Output the [X, Y] coordinate of the center of the cell containing the given text.  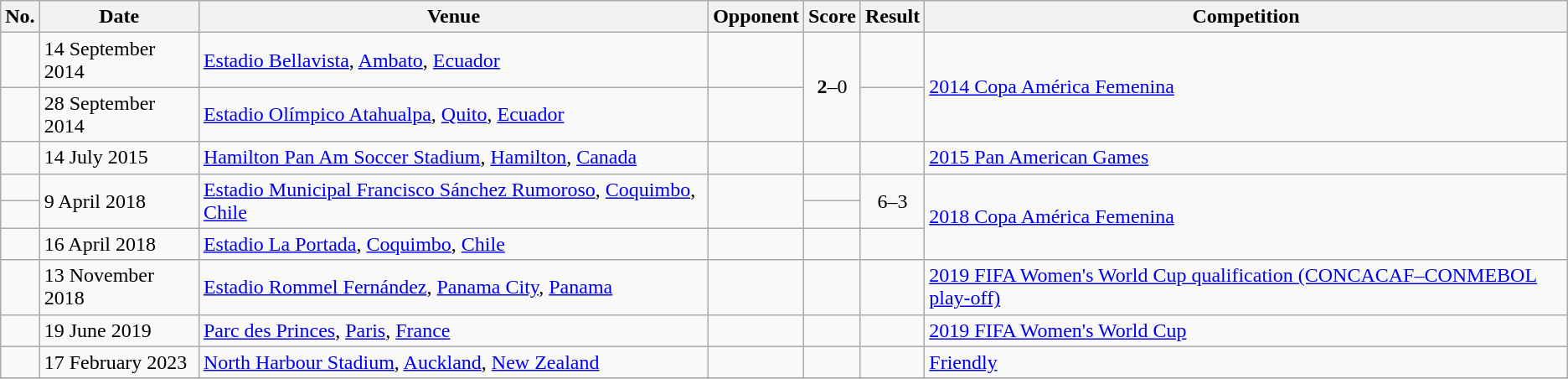
No. [20, 17]
Parc des Princes, Paris, France [453, 330]
2018 Copa América Femenina [1246, 216]
2–0 [832, 87]
Competition [1246, 17]
19 June 2019 [119, 330]
Hamilton Pan Am Soccer Stadium, Hamilton, Canada [453, 158]
Opponent [756, 17]
Estadio Municipal Francisco Sánchez Rumoroso, Coquimbo, Chile [453, 201]
16 April 2018 [119, 244]
6–3 [892, 201]
14 September 2014 [119, 60]
2014 Copa América Femenina [1246, 87]
North Harbour Stadium, Auckland, New Zealand [453, 362]
Friendly [1246, 362]
9 April 2018 [119, 201]
14 July 2015 [119, 158]
17 February 2023 [119, 362]
13 November 2018 [119, 287]
2019 FIFA Women's World Cup [1246, 330]
Estadio Rommel Fernández, Panama City, Panama [453, 287]
Score [832, 17]
Date [119, 17]
2015 Pan American Games [1246, 158]
Venue [453, 17]
Result [892, 17]
Estadio Bellavista, Ambato, Ecuador [453, 60]
2019 FIFA Women's World Cup qualification (CONCACAF–CONMEBOL play-off) [1246, 287]
28 September 2014 [119, 114]
Estadio Olímpico Atahualpa, Quito, Ecuador [453, 114]
Estadio La Portada, Coquimbo, Chile [453, 244]
